Return (X, Y) of the center of cell containing provided text 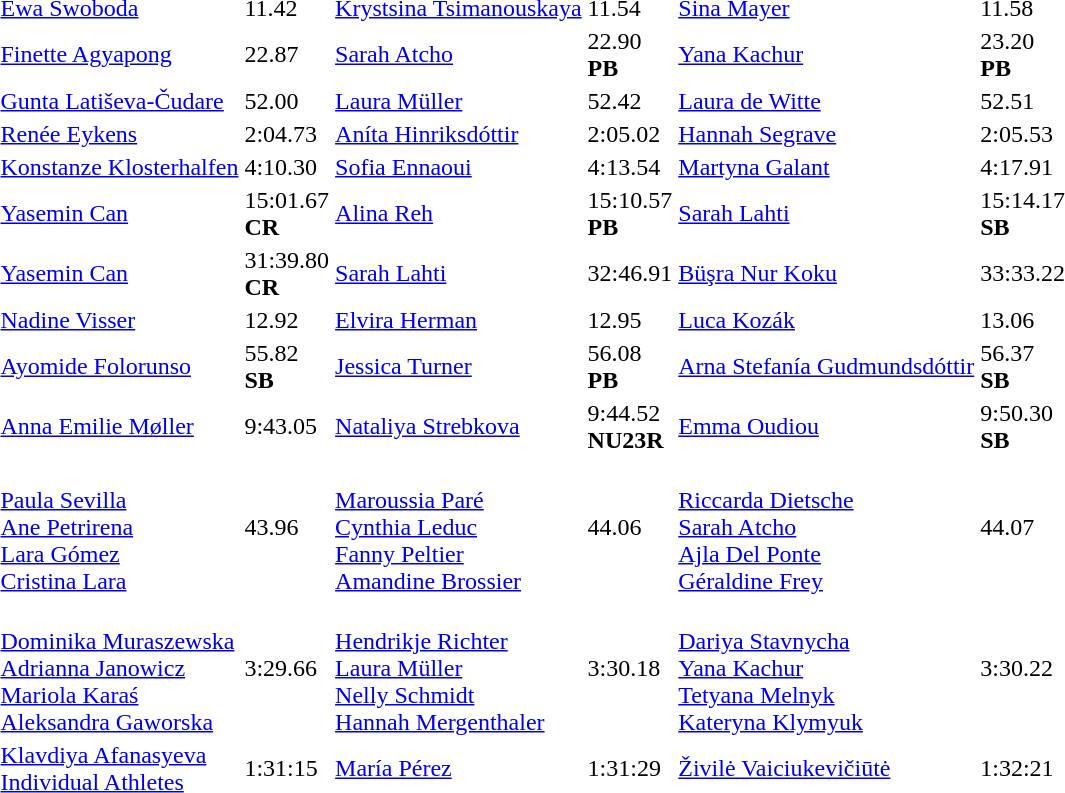
Hannah Segrave (826, 134)
Sarah Atcho (459, 54)
22.87 (287, 54)
3:30.18 (630, 668)
12.92 (287, 320)
56.08PB (630, 366)
Büşra Nur Koku (826, 274)
Martyna Galant (826, 167)
Jessica Turner (459, 366)
Aníta Hinriksdóttir (459, 134)
Alina Reh (459, 214)
Dariya StavnychaYana KachurTetyana MelnykKateryna Klymyuk (826, 668)
55.82SB (287, 366)
Yana Kachur (826, 54)
9:44.52NU23R (630, 426)
44.06 (630, 527)
2:05.02 (630, 134)
4:13.54 (630, 167)
4:10.30 (287, 167)
52.42 (630, 101)
Laura Müller (459, 101)
Maroussia ParéCynthia LeducFanny PeltierAmandine Brossier (459, 527)
9:43.05 (287, 426)
Arna Stefanía Gudmundsdóttir (826, 366)
Elvira Herman (459, 320)
Luca Kozák (826, 320)
Nataliya Strebkova (459, 426)
Riccarda DietscheSarah AtchoAjla Del PonteGéraldine Frey (826, 527)
52.00 (287, 101)
2:04.73 (287, 134)
Sofia Ennaoui (459, 167)
31:39.80CR (287, 274)
12.95 (630, 320)
3:29.66 (287, 668)
15:10.57PB (630, 214)
32:46.91 (630, 274)
Emma Oudiou (826, 426)
43.96 (287, 527)
22.90PB (630, 54)
15:01.67CR (287, 214)
Laura de Witte (826, 101)
Hendrikje RichterLaura MüllerNelly SchmidtHannah Mergenthaler (459, 668)
